For the text-containing cell, return its midpoint in [X, Y] coordinate format. 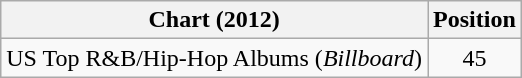
45 [475, 58]
US Top R&B/Hip-Hop Albums (Billboard) [214, 58]
Position [475, 20]
Chart (2012) [214, 20]
